From the cell containing the given text, extract its center point as [X, Y] coordinate. 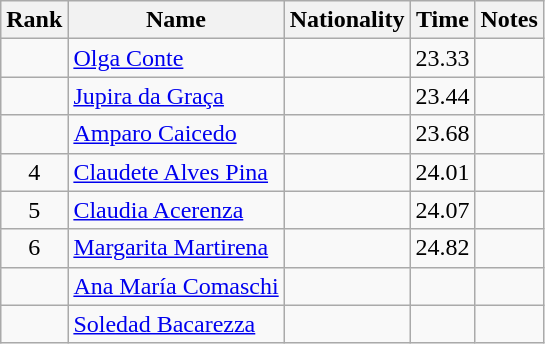
23.33 [442, 58]
Soledad Bacarezza [176, 324]
Claudia Acerenza [176, 210]
Notes [509, 20]
Olga Conte [176, 58]
Time [442, 20]
24.07 [442, 210]
24.01 [442, 172]
23.44 [442, 96]
Amparo Caicedo [176, 134]
Claudete Alves Pina [176, 172]
23.68 [442, 134]
4 [34, 172]
5 [34, 210]
Name [176, 20]
Nationality [347, 20]
Rank [34, 20]
Jupira da Graça [176, 96]
6 [34, 248]
Margarita Martirena [176, 248]
24.82 [442, 248]
Ana María Comaschi [176, 286]
